From the cell containing the given text, extract its center point as [x, y] coordinate. 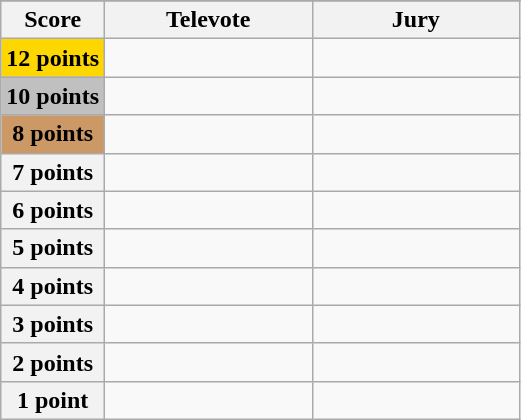
3 points [53, 324]
7 points [53, 172]
2 points [53, 362]
10 points [53, 96]
Televote [209, 20]
Jury [416, 20]
6 points [53, 210]
4 points [53, 286]
5 points [53, 248]
Score [53, 20]
1 point [53, 400]
8 points [53, 134]
12 points [53, 58]
